Scan for the cell matching the given text and deliver its (X, Y) coordinate at center. 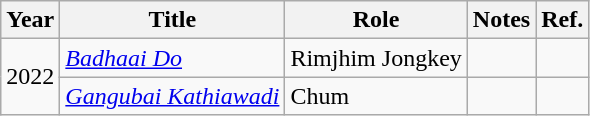
Gangubai Kathiawadi (172, 96)
Title (172, 20)
Chum (376, 96)
Ref. (562, 20)
Year (30, 20)
2022 (30, 77)
Badhaai Do (172, 58)
Rimjhim Jongkey (376, 58)
Notes (501, 20)
Role (376, 20)
